Search for the cell housing the specified text and yield its [X, Y] center coordinate. 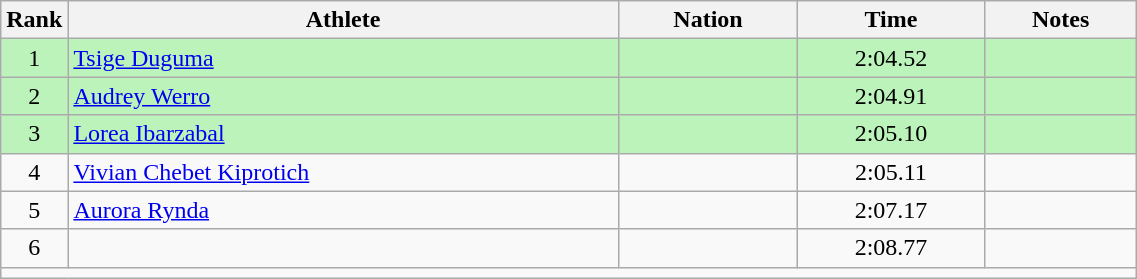
2:04.52 [892, 58]
Tsige Duguma [343, 58]
1 [34, 58]
Time [892, 20]
5 [34, 210]
3 [34, 134]
Nation [708, 20]
Rank [34, 20]
Aurora Rynda [343, 210]
2:05.11 [892, 172]
2:05.10 [892, 134]
Lorea Ibarzabal [343, 134]
6 [34, 248]
2:08.77 [892, 248]
2:07.17 [892, 210]
Notes [1060, 20]
2:04.91 [892, 96]
Vivian Chebet Kiprotich [343, 172]
Audrey Werro [343, 96]
Athlete [343, 20]
2 [34, 96]
4 [34, 172]
